From the cell containing the given text, extract its center point as [X, Y] coordinate. 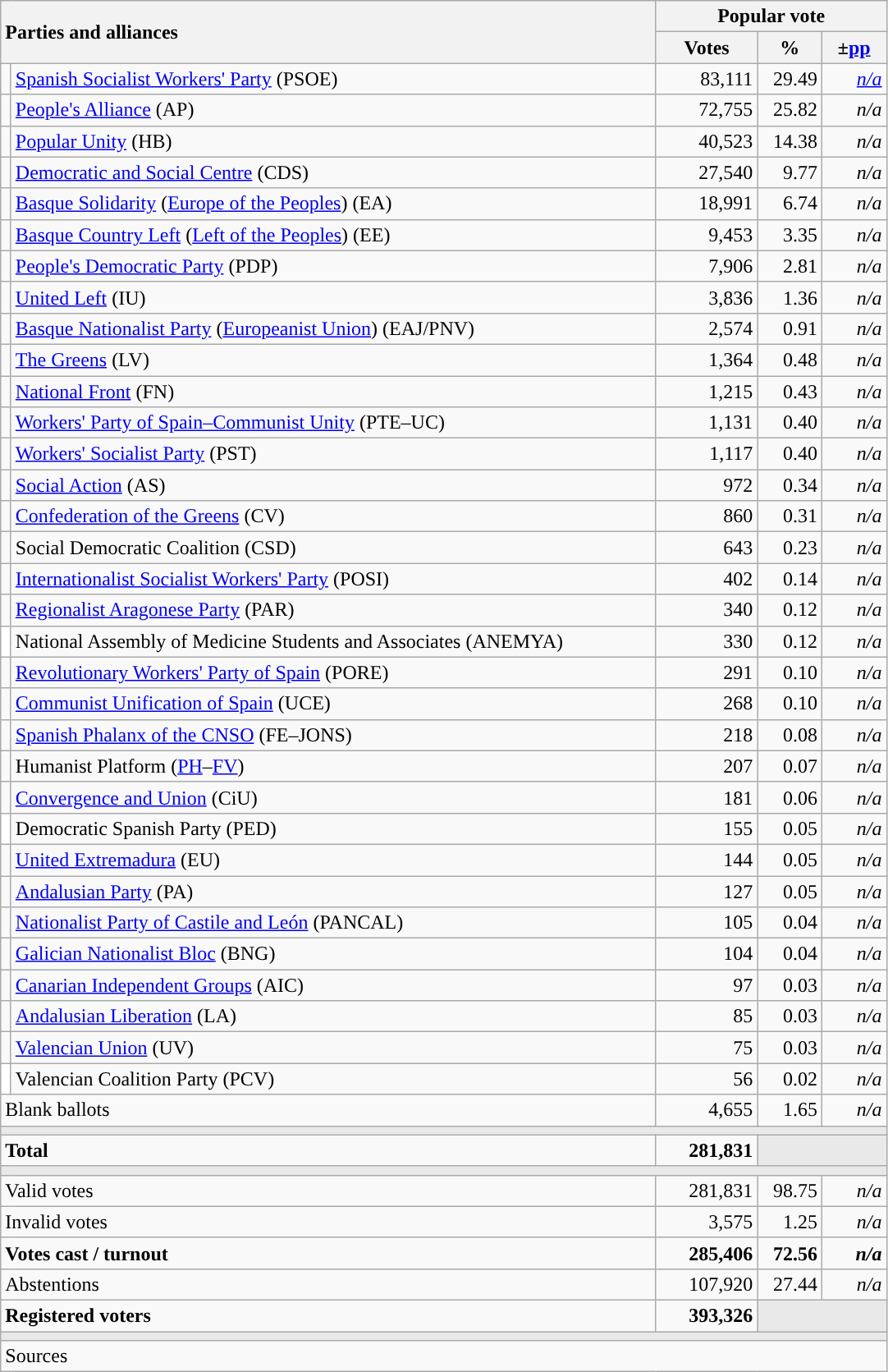
1,131 [707, 423]
330 [707, 641]
Regionalist Aragonese Party (PAR) [333, 610]
27,540 [707, 172]
643 [707, 548]
27.44 [790, 1284]
Workers' Socialist Party (PST) [333, 454]
181 [707, 797]
Communist Unification of Spain (UCE) [333, 704]
268 [707, 704]
Blank ballots [328, 1110]
98.75 [790, 1191]
Valencian Coalition Party (PCV) [333, 1079]
56 [707, 1079]
40,523 [707, 141]
144 [707, 860]
Votes [707, 48]
Valid votes [328, 1191]
Votes cast / turnout [328, 1253]
1,215 [707, 392]
2,574 [707, 328]
105 [707, 923]
1,364 [707, 360]
14.38 [790, 141]
1.36 [790, 297]
Basque Solidarity (Europe of the Peoples) (EA) [333, 204]
Convergence and Union (CiU) [333, 797]
Total [328, 1150]
218 [707, 735]
Democratic Spanish Party (PED) [333, 828]
972 [707, 485]
Revolutionary Workers' Party of Spain (PORE) [333, 672]
393,326 [707, 1315]
207 [707, 766]
Sources [443, 1356]
2.81 [790, 266]
860 [707, 516]
Andalusian Liberation (LA) [333, 1016]
Popular Unity (HB) [333, 141]
25.82 [790, 110]
18,991 [707, 204]
0.34 [790, 485]
155 [707, 828]
97 [707, 985]
±pp [854, 48]
Canarian Independent Groups (AIC) [333, 985]
0.23 [790, 548]
Confederation of the Greens (CV) [333, 516]
Social Action (AS) [333, 485]
Registered voters [328, 1315]
107,920 [707, 1284]
Democratic and Social Centre (CDS) [333, 172]
Nationalist Party of Castile and León (PANCAL) [333, 923]
3,836 [707, 297]
The Greens (LV) [333, 360]
0.02 [790, 1079]
127 [707, 891]
People's Democratic Party (PDP) [333, 266]
72.56 [790, 1253]
Galician Nationalist Bloc (BNG) [333, 954]
Basque Country Left (Left of the Peoples) (EE) [333, 235]
291 [707, 672]
% [790, 48]
0.43 [790, 392]
83,111 [707, 79]
National Front (FN) [333, 392]
1.25 [790, 1222]
Abstentions [328, 1284]
Andalusian Party (PA) [333, 891]
75 [707, 1048]
104 [707, 954]
National Assembly of Medicine Students and Associates (ANEMYA) [333, 641]
4,655 [707, 1110]
340 [707, 610]
72,755 [707, 110]
0.06 [790, 797]
85 [707, 1016]
0.07 [790, 766]
3.35 [790, 235]
0.91 [790, 328]
29.49 [790, 79]
Parties and alliances [328, 32]
285,406 [707, 1253]
0.31 [790, 516]
9,453 [707, 235]
United Left (IU) [333, 297]
Basque Nationalist Party (Europeanist Union) (EAJ/PNV) [333, 328]
0.48 [790, 360]
Invalid votes [328, 1222]
Valencian Union (UV) [333, 1048]
Workers' Party of Spain–Communist Unity (PTE–UC) [333, 423]
Spanish Socialist Workers' Party (PSOE) [333, 79]
402 [707, 579]
7,906 [707, 266]
9.77 [790, 172]
0.14 [790, 579]
Humanist Platform (PH–FV) [333, 766]
1.65 [790, 1110]
United Extremadura (EU) [333, 860]
Internationalist Socialist Workers' Party (POSI) [333, 579]
Social Democratic Coalition (CSD) [333, 548]
0.08 [790, 735]
People's Alliance (AP) [333, 110]
6.74 [790, 204]
Spanish Phalanx of the CNSO (FE–JONS) [333, 735]
3,575 [707, 1222]
Popular vote [771, 16]
1,117 [707, 454]
